Determine the [x, y] coordinate at the center of the cell enclosing the given text.  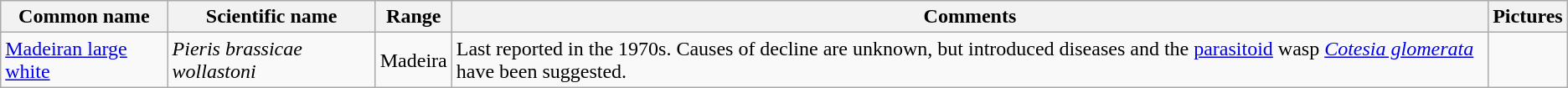
Range [414, 17]
Scientific name [271, 17]
Madeira [414, 60]
Madeiran large white [84, 60]
Common name [84, 17]
Pictures [1528, 17]
Comments [970, 17]
Last reported in the 1970s. Causes of decline are unknown, but introduced diseases and the parasitoid wasp Cotesia glomerata have been suggested. [970, 60]
Pieris brassicae wollastoni [271, 60]
